For the text-containing cell, return its midpoint in (X, Y) coordinate format. 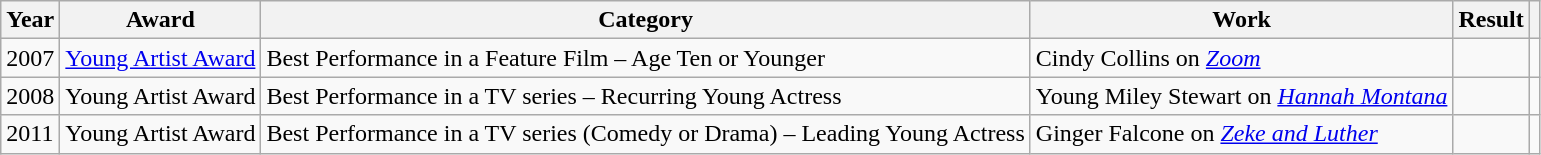
2008 (30, 96)
Cindy Collins on Zoom (1242, 58)
Best Performance in a TV series – Recurring Young Actress (646, 96)
Result (1491, 20)
Award (160, 20)
2007 (30, 58)
Best Performance in a TV series (Comedy or Drama) – Leading Young Actress (646, 134)
Best Performance in a Feature Film – Age Ten or Younger (646, 58)
2011 (30, 134)
Young Miley Stewart on Hannah Montana (1242, 96)
Work (1242, 20)
Year (30, 20)
Ginger Falcone on Zeke and Luther (1242, 134)
Category (646, 20)
